Identify which cell holds the provided text, then report its (x, y) central coordinate. 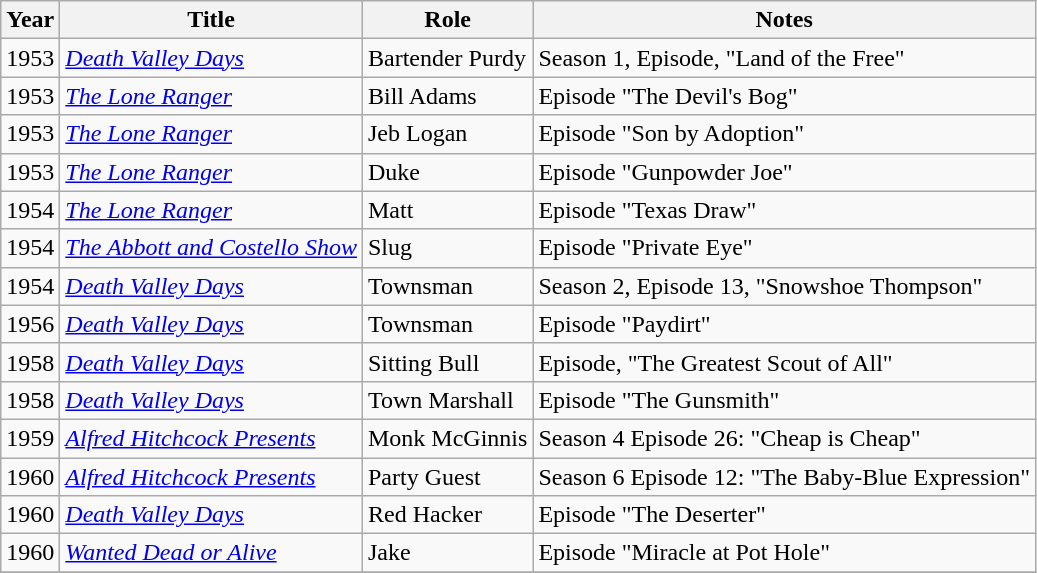
Jeb Logan (447, 134)
Episode, "The Greatest Scout of All" (784, 362)
Title (212, 20)
Role (447, 20)
Sitting Bull (447, 362)
Episode "Son by Adoption" (784, 134)
Slug (447, 248)
Episode "Texas Draw" (784, 210)
Year (30, 20)
Season 6 Episode 12: "The Baby-Blue Expression" (784, 477)
Episode "Private Eye" (784, 248)
Notes (784, 20)
Season 4 Episode 26: "Cheap is Cheap" (784, 438)
Matt (447, 210)
Episode "The Devil's Bog" (784, 96)
Party Guest (447, 477)
Episode "Paydirt" (784, 324)
Episode "The Deserter" (784, 515)
Duke (447, 172)
Bartender Purdy (447, 58)
Episode "Miracle at Pot Hole" (784, 553)
1959 (30, 438)
Red Hacker (447, 515)
Jake (447, 553)
1956 (30, 324)
Town Marshall (447, 400)
Season 2, Episode 13, "Snowshoe Thompson" (784, 286)
The Abbott and Costello Show (212, 248)
Bill Adams (447, 96)
Monk McGinnis (447, 438)
Episode "Gunpowder Joe" (784, 172)
Wanted Dead or Alive (212, 553)
Season 1, Episode, "Land of the Free" (784, 58)
Episode "The Gunsmith" (784, 400)
